Determine the (x, y) coordinate at the center of the cell enclosing the given text.  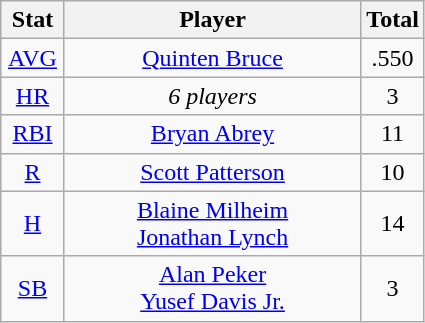
Player (212, 20)
Alan Peker Yusef Davis Jr. (212, 288)
RBI (33, 134)
HR (33, 96)
10 (393, 172)
Quinten Bruce (212, 58)
H (33, 224)
Scott Patterson (212, 172)
.550 (393, 58)
Bryan Abrey (212, 134)
SB (33, 288)
14 (393, 224)
6 players (212, 96)
Total (393, 20)
Blaine Milheim Jonathan Lynch (212, 224)
AVG (33, 58)
11 (393, 134)
Stat (33, 20)
R (33, 172)
